Scan for the cell matching the given text and deliver its [x, y] coordinate at center. 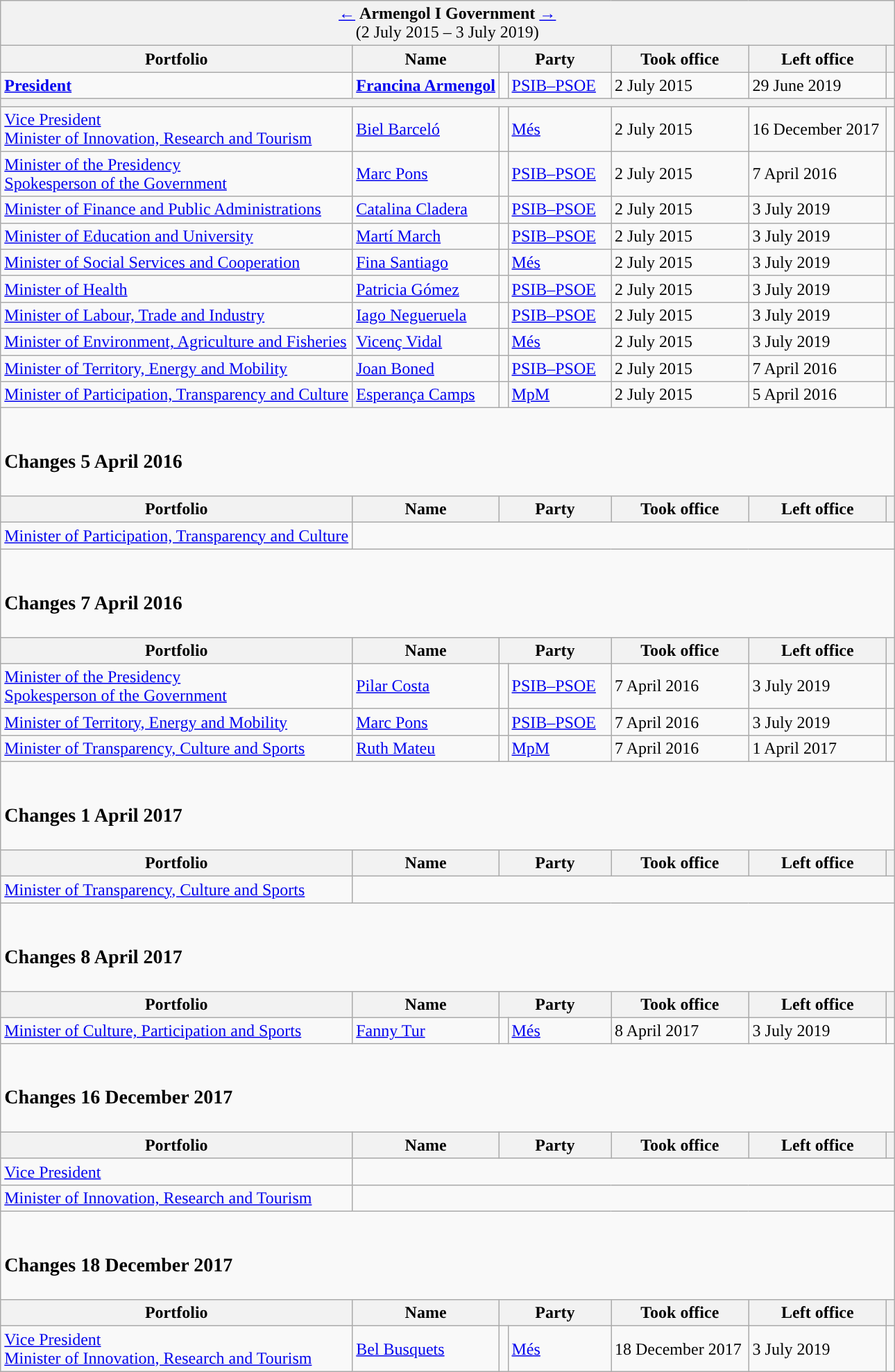
Joan Boned [426, 369]
18 December 2017 [680, 1349]
Vice President [176, 1171]
Changes 18 December 2017 [447, 1256]
Minister of Social Services and Cooperation [176, 262]
Ruth Mateu [426, 748]
1 April 2017 [817, 748]
Minister of Education and University [176, 236]
Changes 7 April 2016 [447, 593]
Minister of Finance and Public Administrations [176, 210]
Fanny Tur [426, 1031]
Bel Busquets [426, 1349]
5 April 2016 [817, 395]
Catalina Cladera [426, 210]
Francina Armengol [426, 85]
16 December 2017 [817, 129]
Patricia Gómez [426, 289]
Minister of Environment, Agriculture and Fisheries [176, 341]
Martí March [426, 236]
Iago Negueruela [426, 315]
Changes 1 April 2017 [447, 805]
8 April 2017 [680, 1031]
Minister of Labour, Trade and Industry [176, 315]
Fina Santiago [426, 262]
Vicenç Vidal [426, 341]
Biel Barceló [426, 129]
President [176, 85]
Minister of Health [176, 289]
Pilar Costa [426, 686]
29 June 2019 [817, 85]
Changes 5 April 2016 [447, 452]
Changes 8 April 2017 [447, 947]
Minister of Culture, Participation and Sports [176, 1031]
Esperança Camps [426, 395]
Changes 16 December 2017 [447, 1088]
← Armengol I Government →(2 July 2015 – 3 July 2019) [447, 24]
Minister of Innovation, Research and Tourism [176, 1198]
